Detect which cell encompasses the target text, then output its [X, Y] center coordinate. 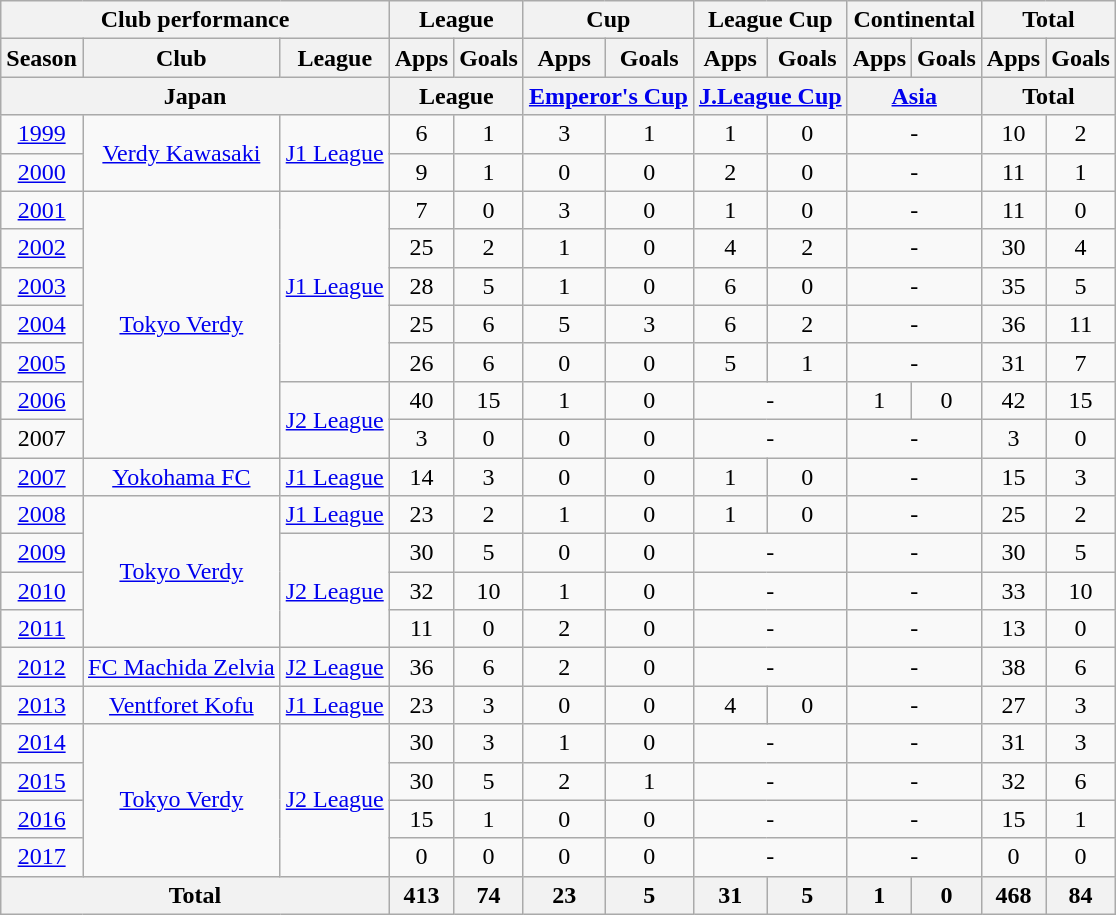
Japan [195, 96]
2000 [42, 172]
1999 [42, 134]
2010 [42, 591]
14 [421, 477]
413 [421, 895]
Yokohama FC [181, 477]
2015 [42, 781]
9 [421, 172]
2011 [42, 629]
2002 [42, 248]
33 [1013, 591]
2006 [42, 400]
2004 [42, 324]
74 [489, 895]
2005 [42, 362]
2012 [42, 667]
Cup [608, 20]
Season [42, 58]
Club [181, 58]
Club performance [195, 20]
2014 [42, 743]
2008 [42, 515]
38 [1013, 667]
FC Machida Zelvia [181, 667]
2001 [42, 210]
13 [1013, 629]
2003 [42, 286]
2013 [42, 705]
Continental [914, 20]
2009 [42, 553]
27 [1013, 705]
2016 [42, 819]
26 [421, 362]
Asia [914, 96]
Emperor's Cup [608, 96]
42 [1013, 400]
Ventforet Kofu [181, 705]
468 [1013, 895]
28 [421, 286]
35 [1013, 286]
J.League Cup [770, 96]
2017 [42, 857]
League Cup [770, 20]
84 [1081, 895]
Verdy Kawasaki [181, 153]
40 [421, 400]
